Detect which cell encompasses the target text, then output its (x, y) center coordinate. 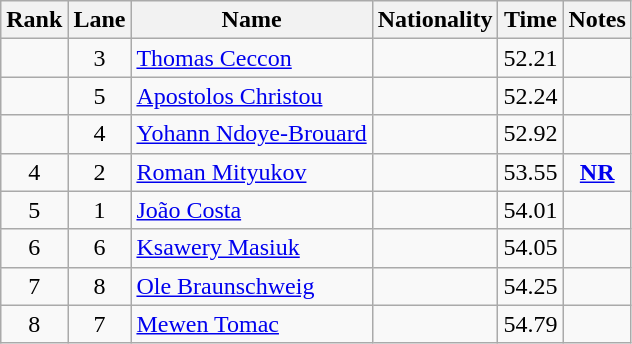
Yohann Ndoye-Brouard (252, 134)
Lane (100, 20)
João Costa (252, 210)
2 (100, 172)
Thomas Ceccon (252, 58)
54.25 (530, 286)
54.01 (530, 210)
1 (100, 210)
Ole Braunschweig (252, 286)
52.92 (530, 134)
NR (597, 172)
Nationality (435, 20)
Roman Mityukov (252, 172)
Time (530, 20)
Mewen Tomac (252, 324)
Apostolos Christou (252, 96)
Notes (597, 20)
52.24 (530, 96)
Rank (34, 20)
52.21 (530, 58)
53.55 (530, 172)
54.05 (530, 248)
3 (100, 58)
Ksawery Masiuk (252, 248)
54.79 (530, 324)
Name (252, 20)
